Return the [X, Y] coordinate for the center point of the cell that contains the specified text.  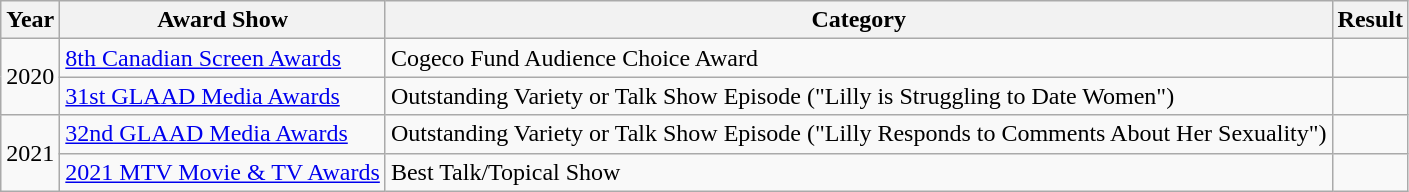
31st GLAAD Media Awards [223, 96]
Best Talk/Topical Show [858, 172]
2021 [30, 153]
2020 [30, 77]
Outstanding Variety or Talk Show Episode ("Lilly Responds to Comments About Her Sexuality") [858, 134]
Award Show [223, 20]
8th Canadian Screen Awards [223, 58]
Outstanding Variety or Talk Show Episode ("Lilly is Struggling to Date Women") [858, 96]
Cogeco Fund Audience Choice Award [858, 58]
Year [30, 20]
32nd GLAAD Media Awards [223, 134]
2021 MTV Movie & TV Awards [223, 172]
Result [1370, 20]
Category [858, 20]
